Provide the (X, Y) coordinate of the cell's center where the given text is located.  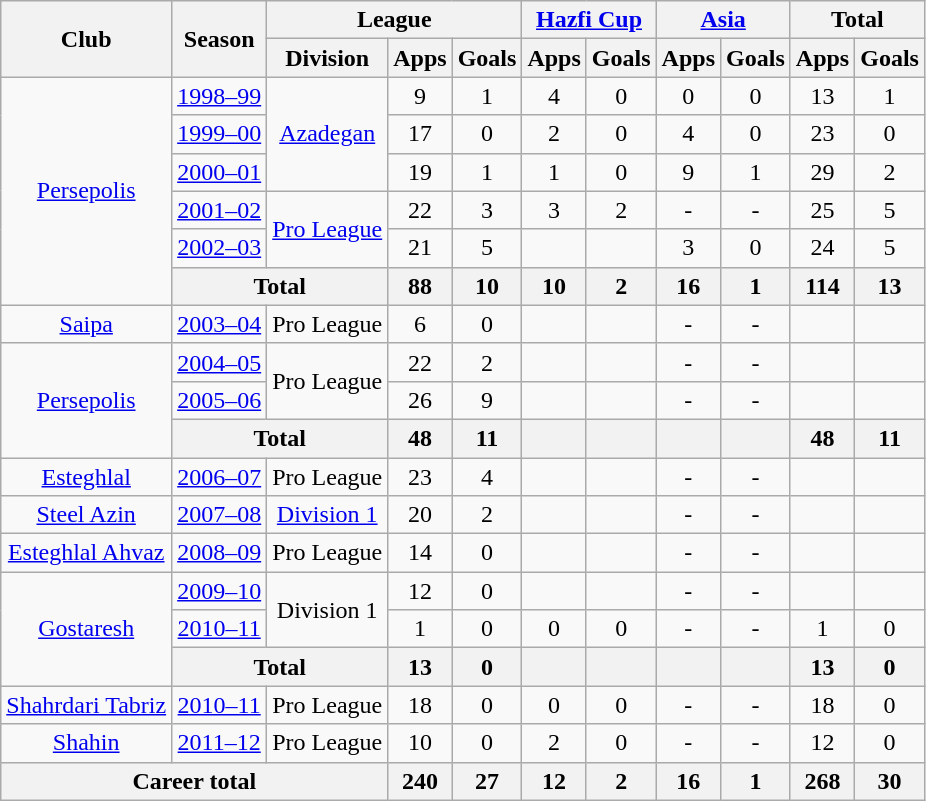
Shahin (86, 743)
30 (890, 781)
2009–10 (220, 591)
2007–08 (220, 515)
2004–05 (220, 362)
1998–99 (220, 96)
240 (420, 781)
20 (420, 515)
Esteghlal Ahvaz (86, 553)
2008–09 (220, 553)
114 (822, 286)
Division (328, 58)
Club (86, 39)
17 (420, 134)
2011–12 (220, 743)
26 (420, 400)
Saipa (86, 324)
Shahrdari Tabriz (86, 705)
Azadegan (328, 134)
27 (487, 781)
2005–06 (220, 400)
14 (420, 553)
19 (420, 172)
2006–07 (220, 477)
21 (420, 248)
2001–02 (220, 210)
268 (822, 781)
Hazfi Cup (589, 20)
League (394, 20)
25 (822, 210)
Esteghlal (86, 477)
2003–04 (220, 324)
Asia (723, 20)
Season (220, 39)
6 (420, 324)
1999–00 (220, 134)
Career total (194, 781)
24 (822, 248)
88 (420, 286)
Gostaresh (86, 629)
2002–03 (220, 248)
2000–01 (220, 172)
Steel Azin (86, 515)
29 (822, 172)
